From the cell containing the given text, extract its center point as (X, Y) coordinate. 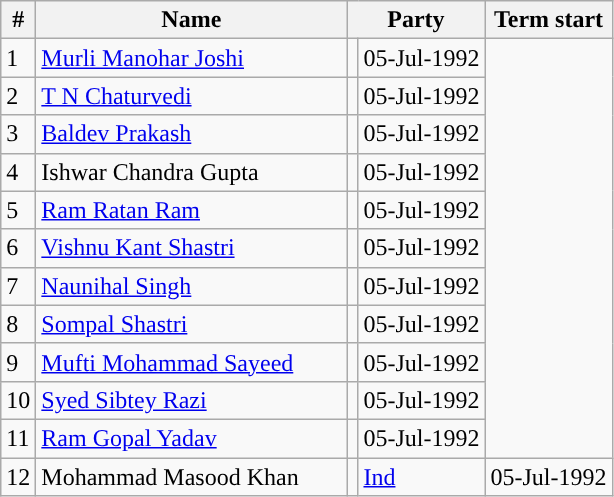
Ram Gopal Yadav (192, 438)
Sompal Shastri (192, 324)
Ind (422, 477)
Naunihal Singh (192, 286)
Name (192, 20)
Ishwar Chandra Gupta (192, 172)
# (18, 20)
Baldev Prakash (192, 134)
5 (18, 210)
Party (416, 20)
Mohammad Masood Khan (192, 477)
9 (18, 362)
4 (18, 172)
6 (18, 248)
T N Chaturvedi (192, 96)
Murli Manohar Joshi (192, 58)
Term start (548, 20)
10 (18, 400)
Mufti Mohammad Sayeed (192, 362)
1 (18, 58)
7 (18, 286)
Syed Sibtey Razi (192, 400)
8 (18, 324)
3 (18, 134)
Ram Ratan Ram (192, 210)
11 (18, 438)
Vishnu Kant Shastri (192, 248)
2 (18, 96)
12 (18, 477)
